Extract the (x, y) coordinate from the center of the cell holding the provided text.  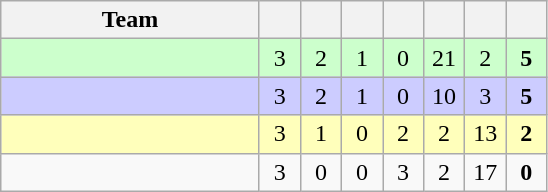
17 (486, 172)
10 (444, 96)
Team (130, 20)
21 (444, 58)
13 (486, 134)
